Extract the (x, y) coordinate from the center of the cell holding the provided text.  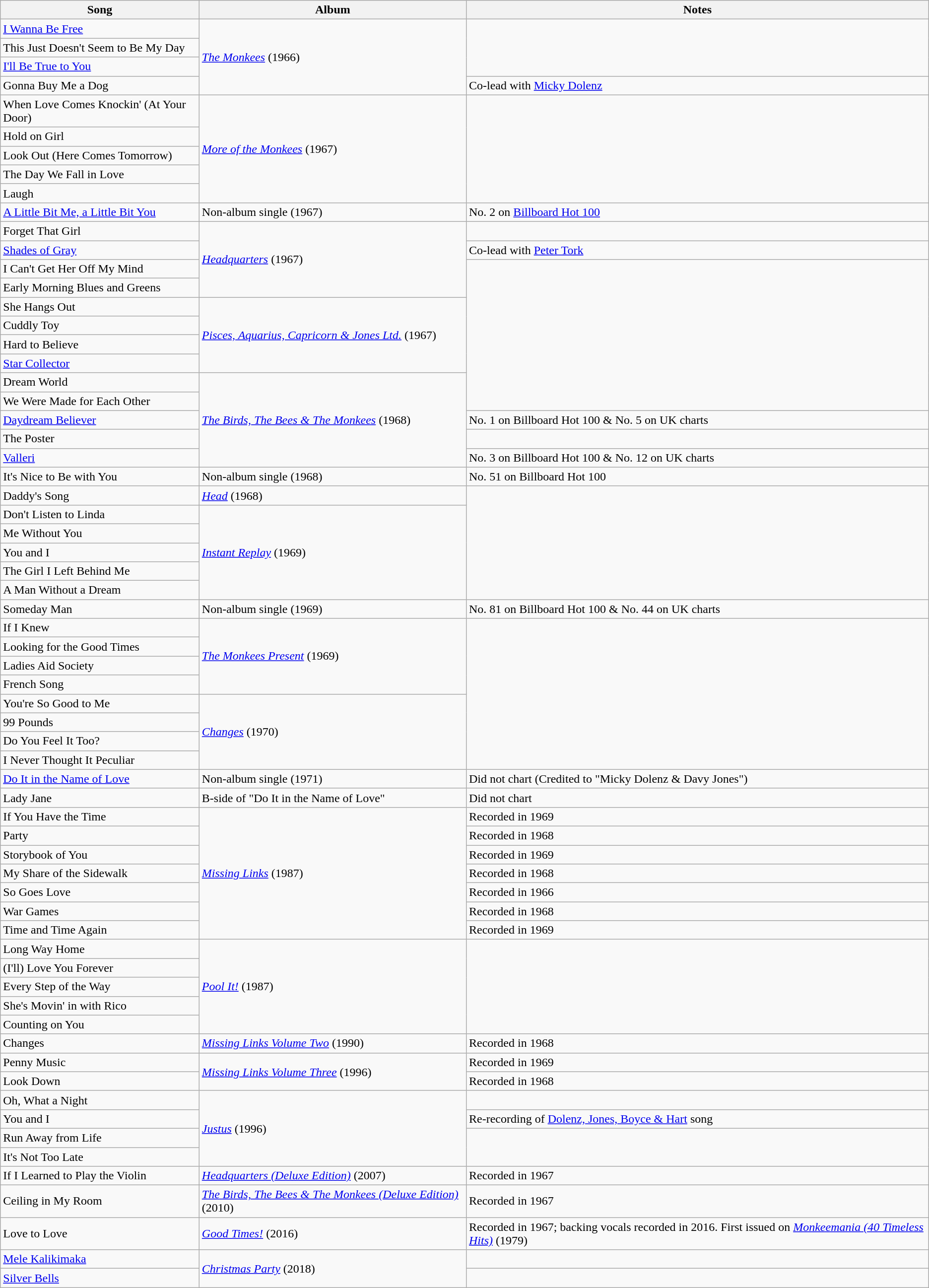
99 Pounds (100, 722)
Recorded in 1966 (697, 892)
The Birds, The Bees & The Monkees (Deluxe Edition) (2010) (332, 1201)
No. 2 on Billboard Hot 100 (697, 212)
I Can't Get Her Off My Mind (100, 269)
The Girl I Left Behind Me (100, 571)
A Man Without a Dream (100, 590)
Me Without You (100, 533)
I Never Thought It Peculiar (100, 760)
Looking for the Good Times (100, 647)
Changes (100, 1043)
Headquarters (1967) (332, 259)
Missing Links Volume Two (1990) (332, 1043)
Look Out (Here Comes Tomorrow) (100, 155)
Re-recording of Dolenz, Jones, Boyce & Hart song (697, 1119)
Time and Time Again (100, 930)
Did not chart (Credited to "Micky Dolenz & Davy Jones") (697, 779)
Storybook of You (100, 854)
Changes (1970) (332, 732)
B-side of "Do It in the Name of Love" (332, 798)
Dream World (100, 382)
Early Morning Blues and Greens (100, 288)
I Wanna Be Free (100, 29)
Daydream Believer (100, 420)
When Love Comes Knockin' (At Your Door) (100, 111)
Non-album single (1971) (332, 779)
You're So Good to Me (100, 703)
Counting on You (100, 1024)
If I Knew (100, 628)
Pool It! (1987) (332, 987)
No. 3 on Billboard Hot 100 & No. 12 on UK charts (697, 458)
Every Step of the Way (100, 987)
The Poster (100, 439)
Run Away from Life (100, 1138)
Don't Listen to Linda (100, 514)
She Hangs Out (100, 307)
Laugh (100, 193)
Long Way Home (100, 949)
So Goes Love (100, 892)
This Just Doesn't Seem to Be My Day (100, 48)
Justus (1996) (332, 1128)
Co-lead with Peter Tork (697, 250)
Ceiling in My Room (100, 1201)
Silver Bells (100, 1278)
Do It in the Name of Love (100, 779)
Hard to Believe (100, 344)
Ladies Aid Society (100, 666)
My Share of the Sidewalk (100, 874)
More of the Monkees (1967) (332, 149)
The Monkees (1966) (332, 57)
The Monkees Present (1969) (332, 656)
Notes (697, 10)
Party (100, 835)
We Were Made for Each Other (100, 401)
Song (100, 10)
Mele Kalikimaka (100, 1259)
Shades of Gray (100, 250)
Forget That Girl (100, 231)
Headquarters (Deluxe Edition) (2007) (332, 1176)
No. 51 on Billboard Hot 100 (697, 476)
Non-album single (1969) (332, 609)
War Games (100, 911)
Oh, What a Night (100, 1100)
French Song (100, 684)
Christmas Party (2018) (332, 1269)
(I'll) Love You Forever (100, 968)
Recorded in 1967; backing vocals recorded in 2016. First issued on Monkeemania (40 Timeless Hits) (1979) (697, 1234)
Non-album single (1967) (332, 212)
Did not chart (697, 798)
Gonna Buy Me a Dog (100, 85)
Missing Links Volume Three (1996) (332, 1072)
Good Times! (2016) (332, 1234)
Instant Replay (1969) (332, 552)
Someday Man (100, 609)
If You Have the Time (100, 816)
No. 81 on Billboard Hot 100 & No. 44 on UK charts (697, 609)
She's Movin' in with Rico (100, 1006)
Valleri (100, 458)
Do You Feel It Too? (100, 741)
Pisces, Aquarius, Capricorn & Jones Ltd. (1967) (332, 335)
Co-lead with Micky Dolenz (697, 85)
Head (1968) (332, 495)
The Birds, The Bees & The Monkees (1968) (332, 420)
Album (332, 10)
If I Learned to Play the Violin (100, 1176)
Daddy's Song (100, 495)
The Day We Fall in Love (100, 174)
Star Collector (100, 363)
Lady Jane (100, 798)
It's Not Too Late (100, 1157)
Non-album single (1968) (332, 476)
No. 1 on Billboard Hot 100 & No. 5 on UK charts (697, 420)
A Little Bit Me, a Little Bit You (100, 212)
I'll Be True to You (100, 67)
Look Down (100, 1081)
It's Nice to Be with You (100, 476)
Penny Music (100, 1062)
Cuddly Toy (100, 326)
Hold on Girl (100, 136)
Love to Love (100, 1234)
Missing Links (1987) (332, 873)
